Search for the cell housing the specified text and yield its [x, y] center coordinate. 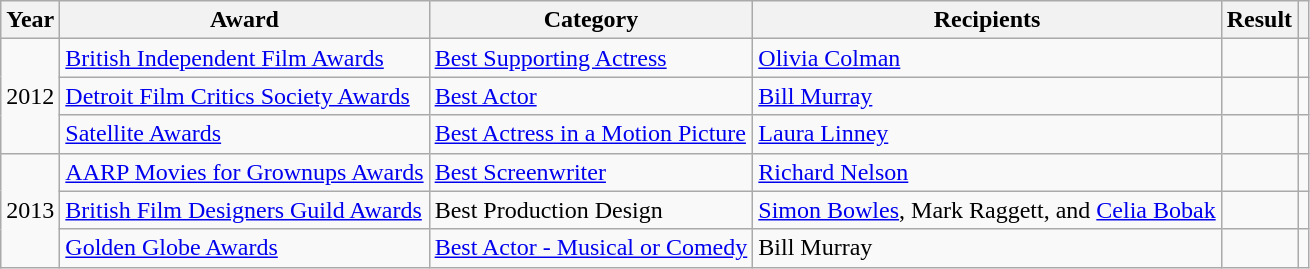
Best Screenwriter [591, 172]
Best Actress in a Motion Picture [591, 134]
Award [244, 20]
Golden Globe Awards [244, 248]
AARP Movies for Grownups Awards [244, 172]
Detroit Film Critics Society Awards [244, 96]
2013 [30, 210]
Best Supporting Actress [591, 58]
Richard Nelson [987, 172]
Best Actor [591, 96]
Best Production Design [591, 210]
Simon Bowles, Mark Raggett, and Celia Bobak [987, 210]
Category [591, 20]
Laura Linney [987, 134]
Best Actor - Musical or Comedy [591, 248]
British Film Designers Guild Awards [244, 210]
Year [30, 20]
Satellite Awards [244, 134]
Olivia Colman [987, 58]
2012 [30, 96]
Recipients [987, 20]
Result [1259, 20]
British Independent Film Awards [244, 58]
